Find where the given text appears and provide that cell's center as [X, Y] coordinate. 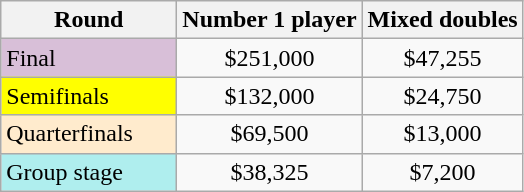
Final [89, 58]
Group stage [89, 172]
$7,200 [442, 172]
Number 1 player [270, 20]
$47,255 [442, 58]
Mixed doubles [442, 20]
Round [89, 20]
Quarterfinals [89, 134]
$132,000 [270, 96]
$24,750 [442, 96]
Semifinals [89, 96]
$251,000 [270, 58]
$38,325 [270, 172]
$13,000 [442, 134]
$69,500 [270, 134]
